Pinpoint the cell where the given text exists, returning its (x, y) midpoint coordinate. 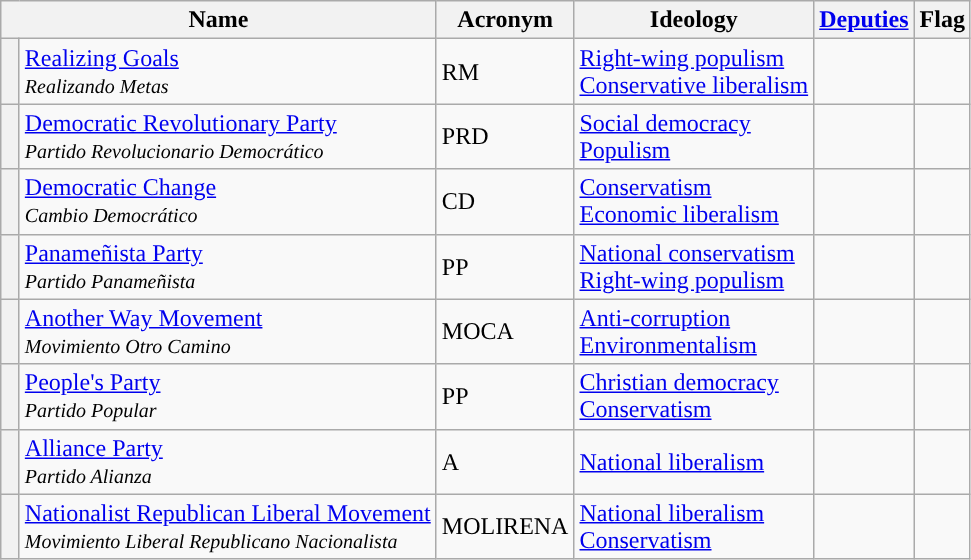
MOLIRENA (505, 526)
Democratic ChangeCambio Democrático (228, 202)
Nationalist Republican Liberal MovementMovimiento Liberal Republicano Nacionalista (228, 526)
People's PartyPartido Popular (228, 396)
National liberalism (694, 462)
RM (505, 72)
Right-wing populismConservative liberalism (694, 72)
Ideology (694, 20)
Acronym (505, 20)
ConservatismEconomic liberalism (694, 202)
Another Way MovementMovimiento Otro Camino (228, 332)
Anti-corruptionEnvironmentalism (694, 332)
Realizing GoalsRealizando Metas (228, 72)
National conservatismRight-wing populism (694, 266)
Name (219, 20)
Deputies (864, 20)
Social democracy Populism (694, 136)
CD (505, 202)
Flag (942, 20)
Christian democracyConservatism (694, 396)
Democratic Revolutionary PartyPartido Revolucionario Democrático (228, 136)
PRD (505, 136)
National liberalismConservatism (694, 526)
A (505, 462)
Alliance PartyPartido Alianza (228, 462)
Panameñista PartyPartido Panameñista (228, 266)
MOCA (505, 332)
